Determine the (x, y) coordinate at the center of the cell enclosing the given text.  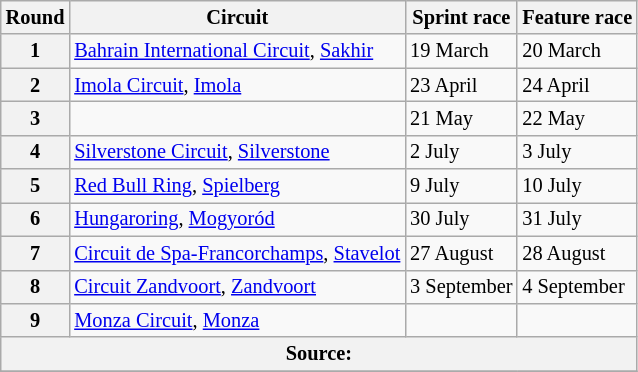
Circuit Zandvoort, Zandvoort (237, 287)
27 August (461, 253)
1 (36, 51)
7 (36, 253)
Monza Circuit, Monza (237, 320)
10 July (577, 186)
3 July (577, 152)
3 September (461, 287)
4 September (577, 287)
Sprint race (461, 17)
Imola Circuit, Imola (237, 85)
3 (36, 118)
Circuit de Spa-Francorchamps, Stavelot (237, 253)
Round (36, 17)
21 May (461, 118)
2 (36, 85)
19 March (461, 51)
Hungaroring, Mogyoród (237, 219)
Source: (319, 354)
22 May (577, 118)
2 July (461, 152)
20 March (577, 51)
Silverstone Circuit, Silverstone (237, 152)
Circuit (237, 17)
28 August (577, 253)
5 (36, 186)
8 (36, 287)
24 April (577, 85)
Bahrain International Circuit, Sakhir (237, 51)
4 (36, 152)
23 April (461, 85)
Feature race (577, 17)
30 July (461, 219)
9 (36, 320)
9 July (461, 186)
Red Bull Ring, Spielberg (237, 186)
6 (36, 219)
31 July (577, 219)
